Find where the given text appears and provide that cell's center as (x, y) coordinate. 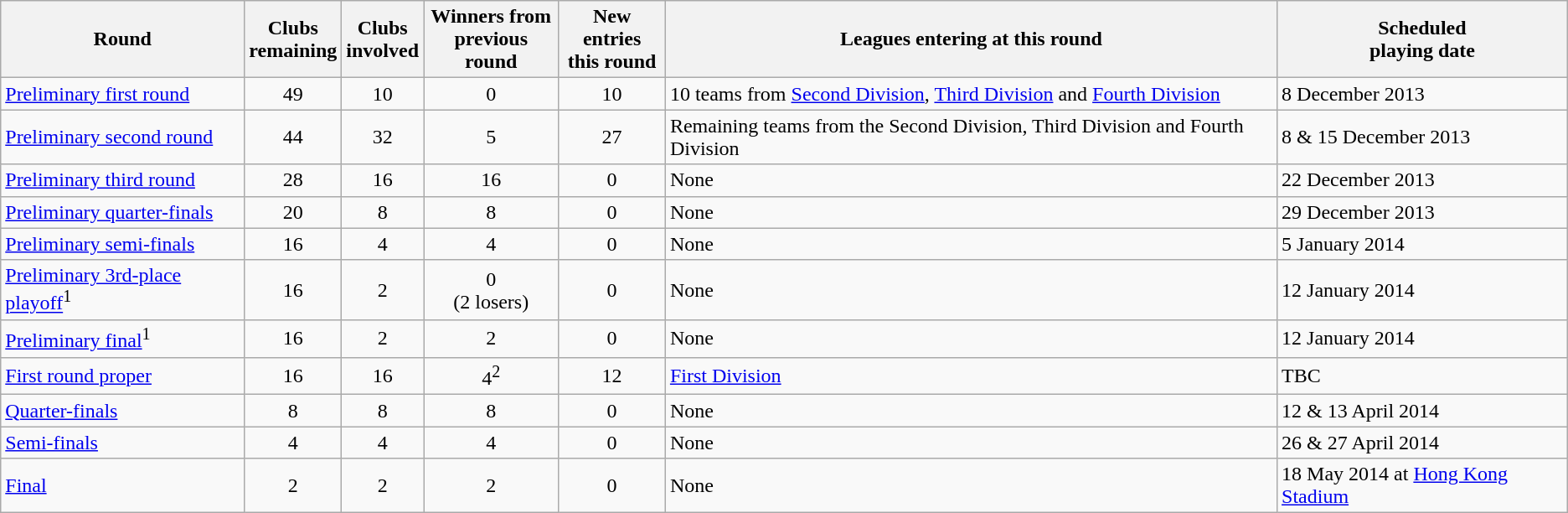
Clubsremaining (293, 39)
First round proper (122, 376)
5 (491, 137)
Semi-finals (122, 443)
18 May 2014 at Hong Kong Stadium (1422, 486)
8 December 2013 (1422, 94)
Preliminary semi-finals (122, 244)
Remaining teams from the Second Division, Third Division and Fourth Division (971, 137)
Leagues entering at this round (971, 39)
Round (122, 39)
Scheduledplaying date (1422, 39)
29 December 2013 (1422, 212)
27 (612, 137)
Preliminary final1 (122, 339)
10 teams from Second Division, Third Division and Fourth Division (971, 94)
Preliminary first round (122, 94)
8 & 15 December 2013 (1422, 137)
Clubsinvolved (383, 39)
22 December 2013 (1422, 180)
42 (491, 376)
Preliminary quarter-finals (122, 212)
49 (293, 94)
12 & 13 April 2014 (1422, 411)
New entriesthis round (612, 39)
Final (122, 486)
Preliminary third round (122, 180)
28 (293, 180)
Quarter-finals (122, 411)
32 (383, 137)
5 January 2014 (1422, 244)
44 (293, 137)
0(2 losers) (491, 290)
TBC (1422, 376)
12 (612, 376)
26 & 27 April 2014 (1422, 443)
First Division (971, 376)
Winners fromprevious round (491, 39)
20 (293, 212)
Preliminary 3rd-place playoff1 (122, 290)
Preliminary second round (122, 137)
